Return the [X, Y] coordinate for the center point of the cell that contains the specified text.  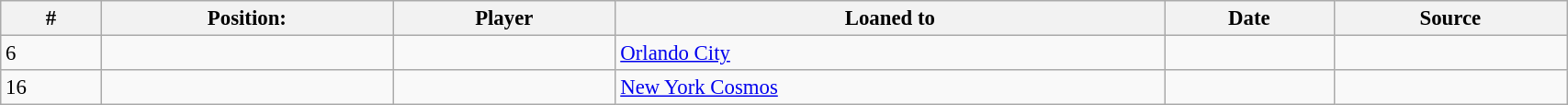
Orlando City [890, 53]
Player [504, 18]
Source [1450, 18]
6 [51, 53]
# [51, 18]
New York Cosmos [890, 87]
Date [1249, 18]
Position: [246, 18]
16 [51, 87]
Loaned to [890, 18]
